Scan for the cell matching the given text and deliver its (x, y) coordinate at center. 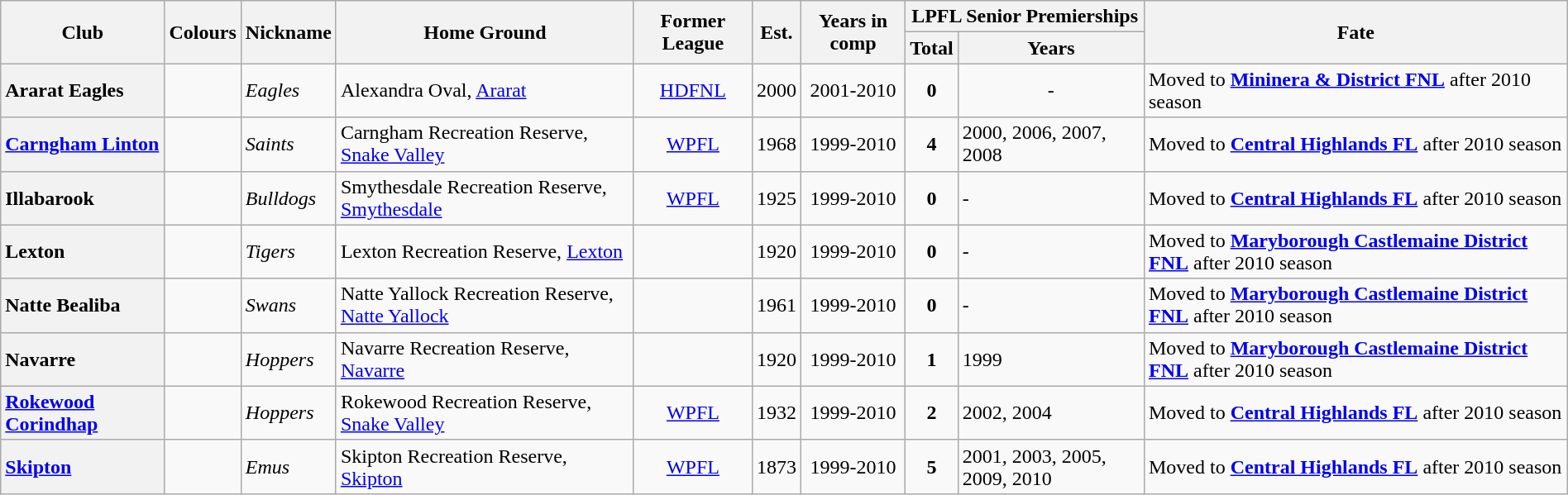
Natte Bealiba (83, 306)
1873 (776, 466)
Rokewood Recreation Reserve, Snake Valley (485, 413)
Alexandra Oval, Ararat (485, 91)
Former League (693, 32)
4 (932, 144)
Saints (288, 144)
1 (932, 359)
2 (932, 413)
1932 (776, 413)
Moved to Mininera & District FNL after 2010 season (1355, 91)
5 (932, 466)
2000, 2006, 2007, 2008 (1050, 144)
Carngham Linton (83, 144)
Years in comp (853, 32)
2002, 2004 (1050, 413)
Bulldogs (288, 198)
Est. (776, 32)
Lexton (83, 251)
Fate (1355, 32)
HDFNL (693, 91)
1999 (1050, 359)
Home Ground (485, 32)
Illabarook (83, 198)
Navarre Recreation Reserve, Navarre (485, 359)
1961 (776, 306)
Ararat Eagles (83, 91)
Colours (203, 32)
Carngham Recreation Reserve, Snake Valley (485, 144)
Tigers (288, 251)
Natte Yallock Recreation Reserve, Natte Yallock (485, 306)
Skipton Recreation Reserve, Skipton (485, 466)
Smythesdale Recreation Reserve, Smythesdale (485, 198)
Nickname (288, 32)
2000 (776, 91)
1968 (776, 144)
Club (83, 32)
Lexton Recreation Reserve, Lexton (485, 251)
LPFL Senior Premierships (1025, 17)
Eagles (288, 91)
2001, 2003, 2005, 2009, 2010 (1050, 466)
Years (1050, 48)
1925 (776, 198)
Total (932, 48)
2001-2010 (853, 91)
Skipton (83, 466)
Navarre (83, 359)
Rokewood Corindhap (83, 413)
Emus (288, 466)
Swans (288, 306)
